Provide the [X, Y] coordinate of the cell's center where the given text is located.  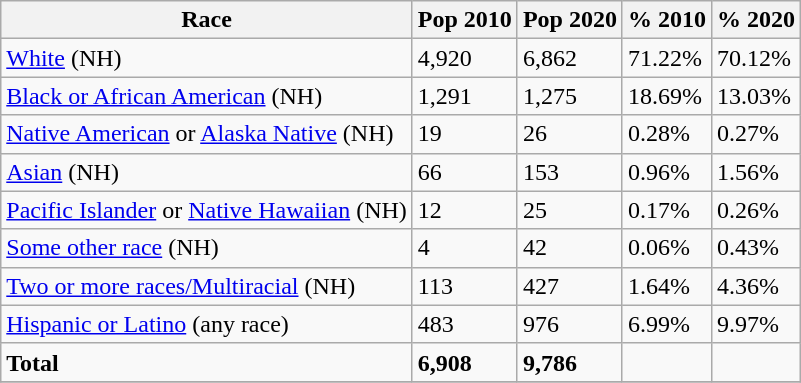
4.36% [756, 286]
0.26% [756, 210]
Total [207, 362]
25 [570, 210]
Hispanic or Latino (any race) [207, 324]
483 [464, 324]
153 [570, 172]
0.43% [756, 248]
9,786 [570, 362]
0.06% [666, 248]
Pop 2020 [570, 20]
70.12% [756, 58]
Black or African American (NH) [207, 96]
66 [464, 172]
13.03% [756, 96]
0.27% [756, 134]
Race [207, 20]
1,275 [570, 96]
0.28% [666, 134]
4,920 [464, 58]
1,291 [464, 96]
0.96% [666, 172]
Native American or Alaska Native (NH) [207, 134]
12 [464, 210]
976 [570, 324]
6,862 [570, 58]
1.56% [756, 172]
71.22% [666, 58]
4 [464, 248]
Pop 2010 [464, 20]
% 2020 [756, 20]
Two or more races/Multiracial (NH) [207, 286]
1.64% [666, 286]
% 2010 [666, 20]
42 [570, 248]
427 [570, 286]
6,908 [464, 362]
6.99% [666, 324]
26 [570, 134]
18.69% [666, 96]
0.17% [666, 210]
Asian (NH) [207, 172]
113 [464, 286]
White (NH) [207, 58]
Some other race (NH) [207, 248]
Pacific Islander or Native Hawaiian (NH) [207, 210]
19 [464, 134]
9.97% [756, 324]
